Output the [x, y] coordinate of the center of the cell containing the given text.  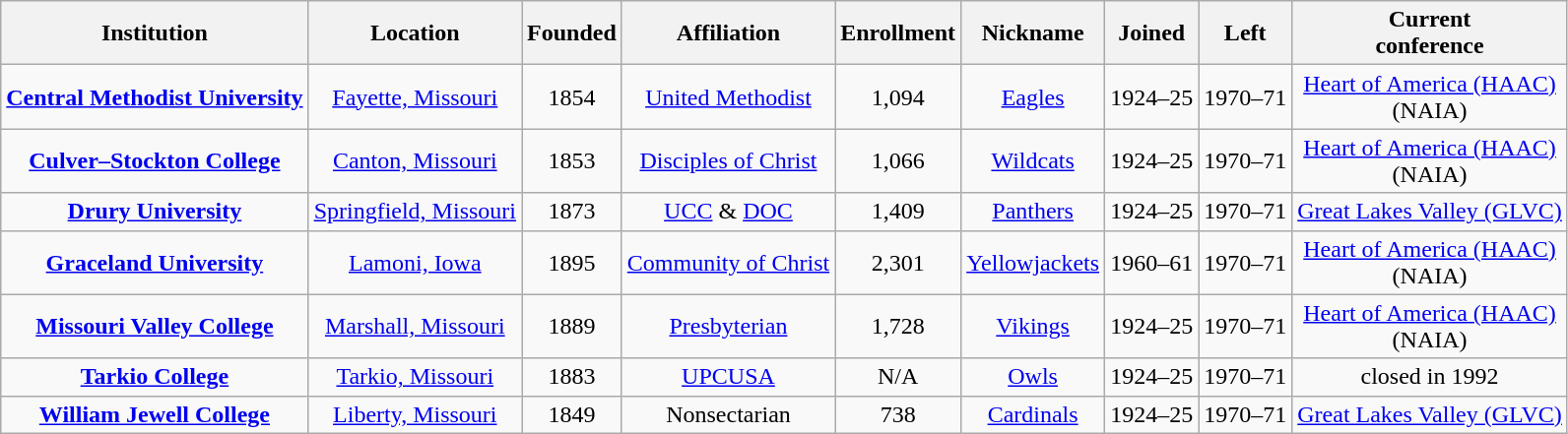
Affiliation [728, 33]
Institution [155, 33]
Community of Christ [728, 262]
Tarkio, Missouri [415, 377]
1,066 [898, 161]
William Jewell College [155, 414]
Cardinals [1033, 414]
1,094 [898, 96]
738 [898, 414]
1853 [572, 161]
Owls [1033, 377]
Eagles [1033, 96]
Nickname [1033, 33]
Lamoni, Iowa [415, 262]
1,728 [898, 327]
1883 [572, 377]
Presbyterian [728, 327]
1849 [572, 414]
1895 [572, 262]
Graceland University [155, 262]
Springfield, Missouri [415, 212]
Culver–Stockton College [155, 161]
2,301 [898, 262]
Liberty, Missouri [415, 414]
Left [1245, 33]
Location [415, 33]
1889 [572, 327]
Wildcats [1033, 161]
Enrollment [898, 33]
1873 [572, 212]
N/A [898, 377]
UPCUSA [728, 377]
Canton, Missouri [415, 161]
Yellowjackets [1033, 262]
1854 [572, 96]
closed in 1992 [1430, 377]
1,409 [898, 212]
Marshall, Missouri [415, 327]
UCC & DOC [728, 212]
Missouri Valley College [155, 327]
1960–61 [1152, 262]
Panthers [1033, 212]
United Methodist [728, 96]
Nonsectarian [728, 414]
Fayette, Missouri [415, 96]
Vikings [1033, 327]
Currentconference [1430, 33]
Founded [572, 33]
Drury University [155, 212]
Joined [1152, 33]
Tarkio College [155, 377]
Central Methodist University [155, 96]
Disciples of Christ [728, 161]
